Locate the cell with the specified text and output its (X, Y) center coordinate. 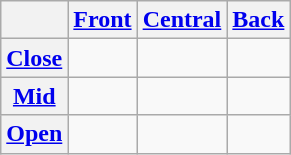
Central (182, 20)
Back (258, 20)
Open (34, 134)
Close (34, 58)
Mid (34, 96)
Front (102, 20)
